Pinpoint the cell where the given text exists, returning its [X, Y] midpoint coordinate. 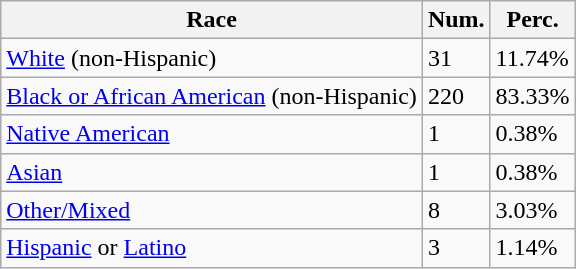
11.74% [532, 58]
Perc. [532, 20]
220 [456, 96]
8 [456, 210]
83.33% [532, 96]
3.03% [532, 210]
1.14% [532, 248]
Black or African American (non-Hispanic) [212, 96]
Num. [456, 20]
White (non-Hispanic) [212, 58]
Race [212, 20]
Asian [212, 172]
Hispanic or Latino [212, 248]
Native American [212, 134]
Other/Mixed [212, 210]
31 [456, 58]
3 [456, 248]
